Scan for the cell matching the given text and deliver its (X, Y) coordinate at center. 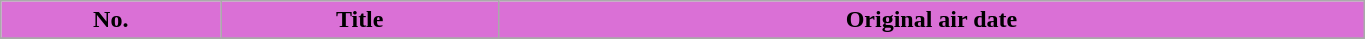
Original air date (932, 20)
Title (360, 20)
No. (111, 20)
